Output the (x, y) coordinate of the center of the cell containing the given text.  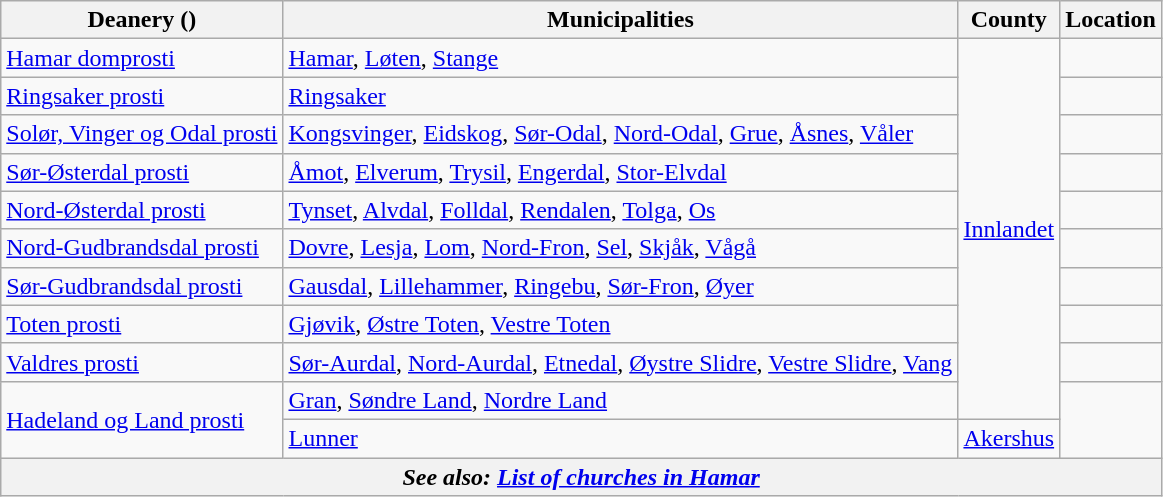
Ringsaker (620, 96)
Hamar domprosti (142, 58)
Sør-Østerdal prosti (142, 172)
Innlandet (1009, 230)
Gran, Søndre Land, Nordre Land (620, 400)
Hadeland og Land prosti (142, 419)
Sør-Aurdal, Nord-Aurdal, Etnedal, Øystre Slidre, Vestre Slidre, Vang (620, 362)
Solør, Vinger og Odal prosti (142, 134)
Valdres prosti (142, 362)
Nord-Østerdal prosti (142, 210)
Tynset, Alvdal, Folldal, Rendalen, Tolga, Os (620, 210)
Gjøvik, Østre Toten, Vestre Toten (620, 324)
Nord-Gudbrandsdal prosti (142, 248)
Municipalities (620, 20)
Åmot, Elverum, Trysil, Engerdal, Stor-Elvdal (620, 172)
Sør-Gudbrandsdal prosti (142, 286)
Ringsaker prosti (142, 96)
Gausdal, Lillehammer, Ringebu, Sør-Fron, Øyer (620, 286)
Location (1111, 20)
Akershus (1009, 438)
Hamar, Løten, Stange (620, 58)
Lunner (620, 438)
Deanery () (142, 20)
See also: List of churches in Hamar (582, 477)
Toten prosti (142, 324)
Kongsvinger, Eidskog, Sør-Odal, Nord-Odal, Grue, Åsnes, Våler (620, 134)
County (1009, 20)
Dovre, Lesja, Lom, Nord-Fron, Sel, Skjåk, Vågå (620, 248)
